Provide the (X, Y) coordinate of the cell's center where the given text is located.  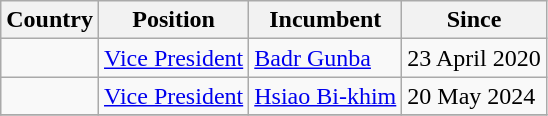
20 May 2024 (474, 96)
Hsiao Bi-khim (326, 96)
Position (173, 20)
Since (474, 20)
Badr Gunba (326, 58)
Incumbent (326, 20)
23 April 2020 (474, 58)
Country (50, 20)
